Locate the cell with the specified text and output its (x, y) center coordinate. 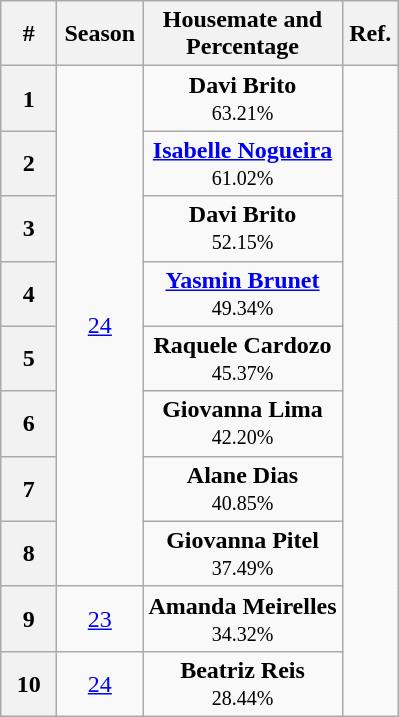
Housemate and Percentage (242, 34)
Ref. (370, 34)
9 (29, 618)
Yasmin Brunet49.34% (242, 294)
Davi Brito52.15% (242, 228)
2 (29, 164)
10 (29, 684)
3 (29, 228)
4 (29, 294)
7 (29, 488)
# (29, 34)
Raquele Cardozo45.37% (242, 358)
Davi Brito63.21% (242, 98)
Isabelle Nogueira61.02% (242, 164)
Amanda Meirelles34.32% (242, 618)
5 (29, 358)
Season (100, 34)
6 (29, 424)
Giovanna Lima42.20% (242, 424)
Alane Dias40.85% (242, 488)
23 (100, 618)
1 (29, 98)
Giovanna Pitel37.49% (242, 554)
Beatriz Reis28.44% (242, 684)
8 (29, 554)
